Determine the (X, Y) coordinate at the center of the cell enclosing the given text.  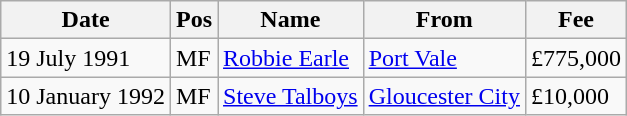
£775,000 (576, 58)
Steve Talboys (291, 96)
Pos (194, 20)
Gloucester City (444, 96)
Fee (576, 20)
Name (291, 20)
19 July 1991 (86, 58)
£10,000 (576, 96)
From (444, 20)
Port Vale (444, 58)
Robbie Earle (291, 58)
10 January 1992 (86, 96)
Date (86, 20)
